Find where the given text appears and provide that cell's center as (X, Y) coordinate. 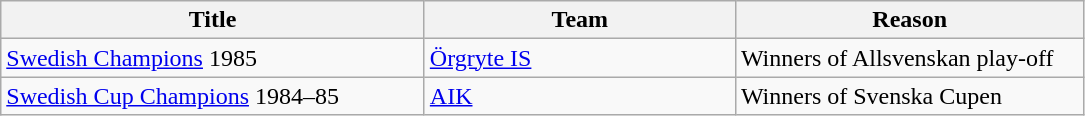
Winners of Allsvenskan play-off (910, 58)
Örgryte IS (580, 58)
Reason (910, 20)
Swedish Champions 1985 (213, 58)
AIK (580, 96)
Swedish Cup Champions 1984–85 (213, 96)
Title (213, 20)
Winners of Svenska Cupen (910, 96)
Team (580, 20)
